Identify which cell holds the provided text, then report its (x, y) central coordinate. 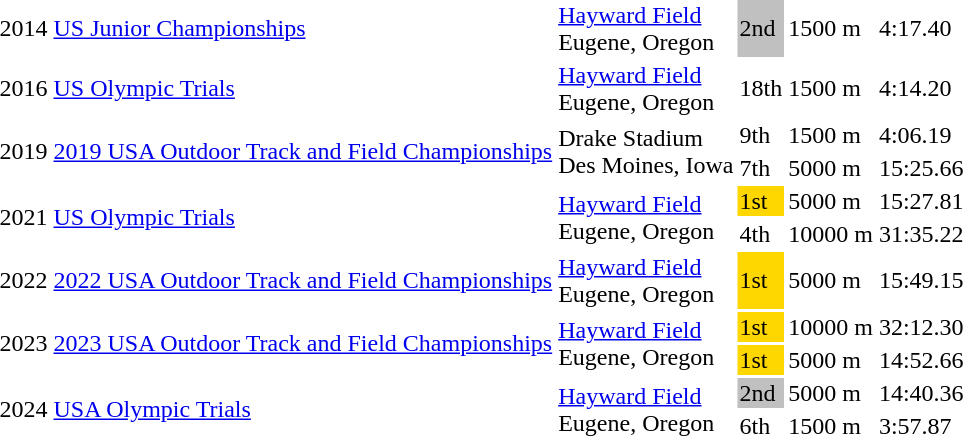
Drake StadiumDes Moines, Iowa (646, 152)
9th (761, 135)
US Junior Championships (303, 28)
2023 USA Outdoor Track and Field Championships (303, 344)
4th (761, 234)
7th (761, 168)
18th (761, 88)
2022 USA Outdoor Track and Field Championships (303, 280)
2019 USA Outdoor Track and Field Championships (303, 152)
